Search for the cell housing the specified text and yield its (x, y) center coordinate. 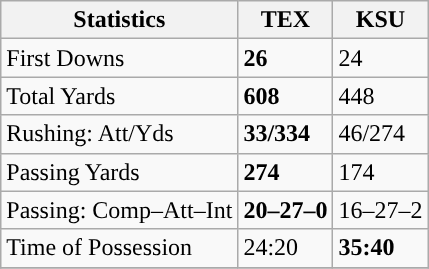
274 (286, 172)
Passing: Comp–Att–Int (120, 210)
Rushing: Att/Yds (120, 134)
24:20 (286, 248)
33/334 (286, 134)
35:40 (380, 248)
24 (380, 58)
Time of Possession (120, 248)
174 (380, 172)
16–27–2 (380, 210)
TEX (286, 20)
Total Yards (120, 96)
Passing Yards (120, 172)
Statistics (120, 20)
608 (286, 96)
46/274 (380, 134)
26 (286, 58)
448 (380, 96)
First Downs (120, 58)
KSU (380, 20)
20–27–0 (286, 210)
